Provide the [x, y] coordinate of the cell's center where the given text is located.  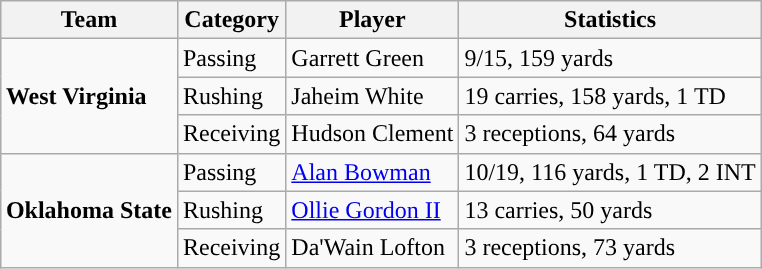
3 receptions, 73 yards [610, 248]
Ollie Gordon II [372, 210]
Hudson Clement [372, 134]
Player [372, 20]
Category [231, 20]
Oklahoma State [88, 210]
9/15, 159 yards [610, 58]
West Virginia [88, 96]
Team [88, 20]
19 carries, 158 yards, 1 TD [610, 96]
10/19, 116 yards, 1 TD, 2 INT [610, 172]
13 carries, 50 yards [610, 210]
Jaheim White [372, 96]
Garrett Green [372, 58]
3 receptions, 64 yards [610, 134]
Da'Wain Lofton [372, 248]
Alan Bowman [372, 172]
Statistics [610, 20]
